Scan for the cell matching the given text and deliver its [X, Y] coordinate at center. 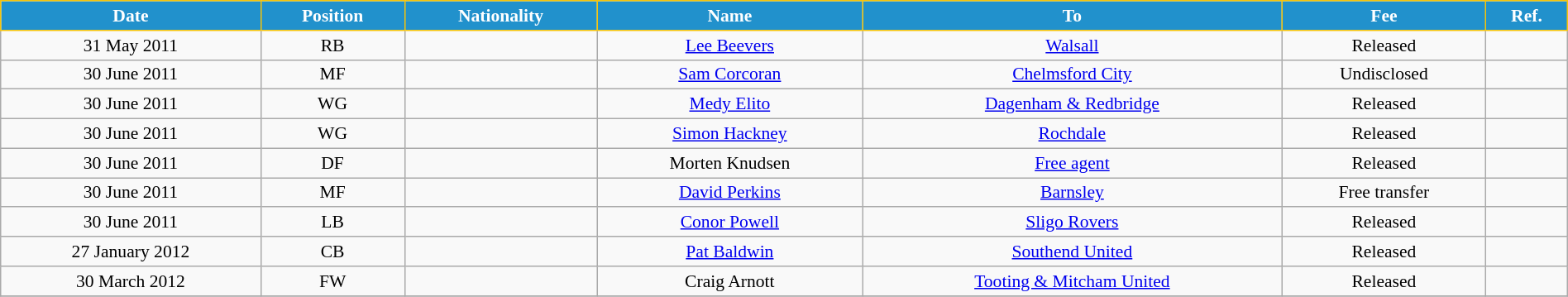
Craig Arnott [729, 281]
Walsall [1072, 46]
Chelmsford City [1072, 74]
David Perkins [729, 193]
FW [332, 281]
Sligo Rovers [1072, 223]
Free transfer [1384, 193]
Undisclosed [1384, 74]
Ref. [1527, 16]
DF [332, 163]
LB [332, 223]
Tooting & Mitcham United [1072, 281]
Barnsley [1072, 193]
Southend United [1072, 251]
Position [332, 16]
Lee Beevers [729, 46]
Free agent [1072, 163]
30 March 2012 [131, 281]
Medy Elito [729, 104]
Rochdale [1072, 134]
31 May 2011 [131, 46]
Simon Hackney [729, 134]
27 January 2012 [131, 251]
Dagenham & Redbridge [1072, 104]
CB [332, 251]
To [1072, 16]
Nationality [501, 16]
Conor Powell [729, 223]
RB [332, 46]
Sam Corcoran [729, 74]
Fee [1384, 16]
Date [131, 16]
Pat Baldwin [729, 251]
Morten Knudsen [729, 163]
Name [729, 16]
